Find where the given text appears and provide that cell's center as [x, y] coordinate. 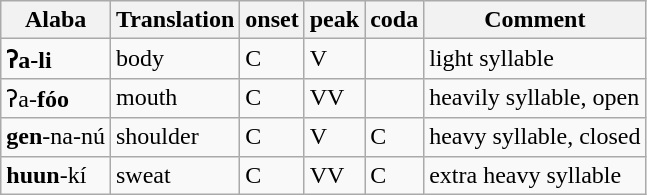
ʔa-fóo [56, 98]
Alaba [56, 20]
heavy syllable, closed [535, 137]
body [174, 59]
mouth [174, 98]
gen-na-nú [56, 137]
heavily syllable, open [535, 98]
light syllable [535, 59]
sweat [174, 175]
coda [394, 20]
onset [272, 20]
extra heavy syllable [535, 175]
huun-kí [56, 175]
ʔa-li [56, 59]
shoulder [174, 137]
Comment [535, 20]
Translation [174, 20]
peak [334, 20]
